From the cell containing the given text, extract its center point as [x, y] coordinate. 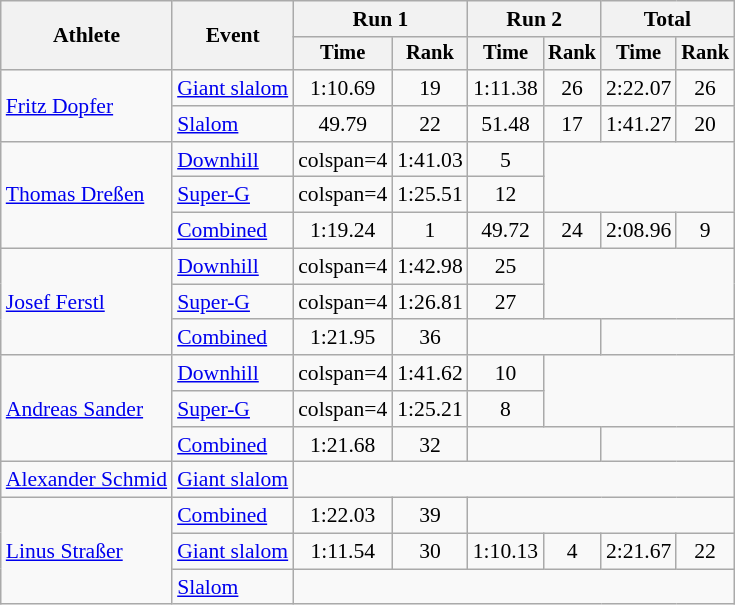
8 [506, 409]
30 [430, 552]
1 [430, 231]
17 [572, 124]
1:21.95 [342, 338]
1:25.51 [430, 195]
1:11.38 [506, 88]
9 [705, 231]
Thomas Dreßen [86, 196]
2:08.96 [638, 231]
Alexander Schmid [86, 480]
1:11.54 [342, 552]
Total [668, 19]
Event [232, 36]
49.79 [342, 124]
Athlete [86, 36]
51.48 [506, 124]
32 [430, 445]
27 [506, 302]
19 [430, 88]
1:10.69 [342, 88]
39 [430, 516]
2:22.07 [638, 88]
Run 2 [534, 19]
Fritz Dopfer [86, 106]
Andreas Sander [86, 408]
1:41.03 [430, 160]
Run 1 [380, 19]
1:10.13 [506, 552]
20 [705, 124]
1:26.81 [430, 302]
Linus Straßer [86, 552]
24 [572, 231]
36 [430, 338]
49.72 [506, 231]
4 [572, 552]
10 [506, 373]
1:22.03 [342, 516]
Josef Ferstl [86, 302]
5 [506, 160]
1:41.62 [430, 373]
25 [506, 267]
1:41.27 [638, 124]
1:21.68 [342, 445]
1:19.24 [342, 231]
2:21.67 [638, 552]
1:25.21 [430, 409]
1:42.98 [430, 267]
12 [506, 195]
